For the text-containing cell, return its midpoint in (X, Y) coordinate format. 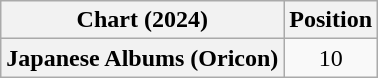
Position (331, 20)
Chart (2024) (142, 20)
Japanese Albums (Oricon) (142, 58)
10 (331, 58)
